Pinpoint the cell where the given text exists, returning its [X, Y] midpoint coordinate. 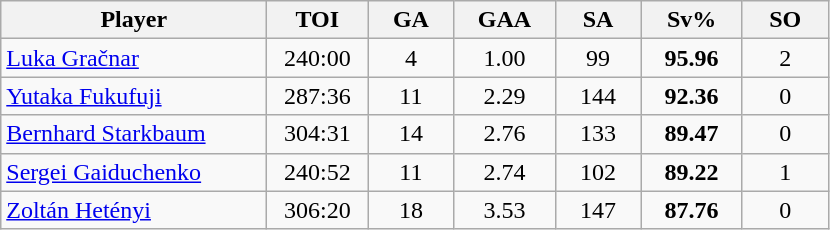
2.76 [504, 134]
144 [598, 96]
92.36 [692, 96]
4 [411, 58]
240:52 [318, 172]
102 [598, 172]
GA [411, 20]
240:00 [318, 58]
14 [411, 134]
304:31 [318, 134]
Yutaka Fukufuji [134, 96]
Sergei Gaiduchenko [134, 172]
133 [598, 134]
Zoltán Hetényi [134, 210]
2 [785, 58]
Bernhard Starkbaum [134, 134]
18 [411, 210]
1.00 [504, 58]
87.76 [692, 210]
Sv% [692, 20]
2.74 [504, 172]
Player [134, 20]
287:36 [318, 96]
SA [598, 20]
147 [598, 210]
2.29 [504, 96]
306:20 [318, 210]
99 [598, 58]
89.22 [692, 172]
95.96 [692, 58]
SO [785, 20]
TOI [318, 20]
GAA [504, 20]
89.47 [692, 134]
3.53 [504, 210]
1 [785, 172]
Luka Gračnar [134, 58]
